Extract the [x, y] coordinate from the center of the cell holding the provided text.  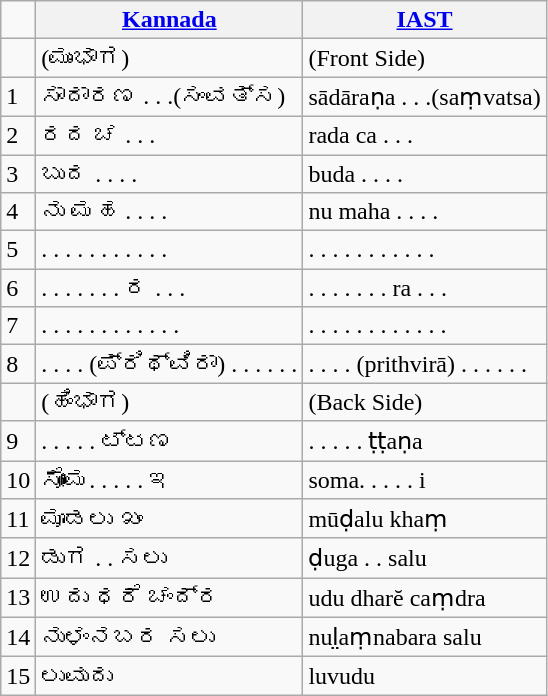
ಬುದ . . . . [170, 173]
14 [18, 637]
IAST [424, 20]
ಸೋಮ. . . . . ಇ [170, 479]
nu maha . . . . [424, 212]
mūḍalu khaṃ [424, 519]
. . . . (prithvirā) . . . . . . [424, 364]
ḍuga . . salu [424, 558]
1 [18, 97]
ಡುಗ . . ಸಲು [170, 558]
6 [18, 288]
ಸಾದಾರಣ . . .(ಸಂವತ್ಸ) [170, 97]
nul̤aṃnabara salu [424, 637]
3 [18, 173]
udu dharĕ caṃdra [424, 598]
. . . . . . . ra . . . [424, 288]
. . . . (ಪ್ರಿಥ್ವಿರಾ) . . . . . . [170, 364]
luvudu [424, 676]
2 [18, 135]
ರದ ಚ . . . [170, 135]
buda . . . . [424, 173]
. . . . . . . ರ . . . [170, 288]
ಉದು ಧರೆ ಚಂದ್ರ [170, 598]
sādāraṇa . . .(saṃvatsa) [424, 97]
ಮೂಡಲು ಖಂ [170, 519]
(ಹಿಂಭಾಗ) [170, 402]
(ಮುಂಭಾಗ) [170, 58]
8 [18, 364]
(Back Side) [424, 402]
11 [18, 519]
12 [18, 558]
rada ca . . . [424, 135]
(Front Side) [424, 58]
4 [18, 212]
13 [18, 598]
5 [18, 250]
ನು ಮಹ . . . . [170, 212]
15 [18, 676]
soma. . . . . i [424, 479]
Kannada [170, 20]
. . . . . ṭṭaṇa [424, 441]
ಲುವುದು [170, 676]
9 [18, 441]
ನುಳಂನಬರ ಸಲು [170, 637]
7 [18, 326]
10 [18, 479]
. . . . . ಟ್ಟಣ [170, 441]
